From the cell containing the given text, extract its center point as (X, Y) coordinate. 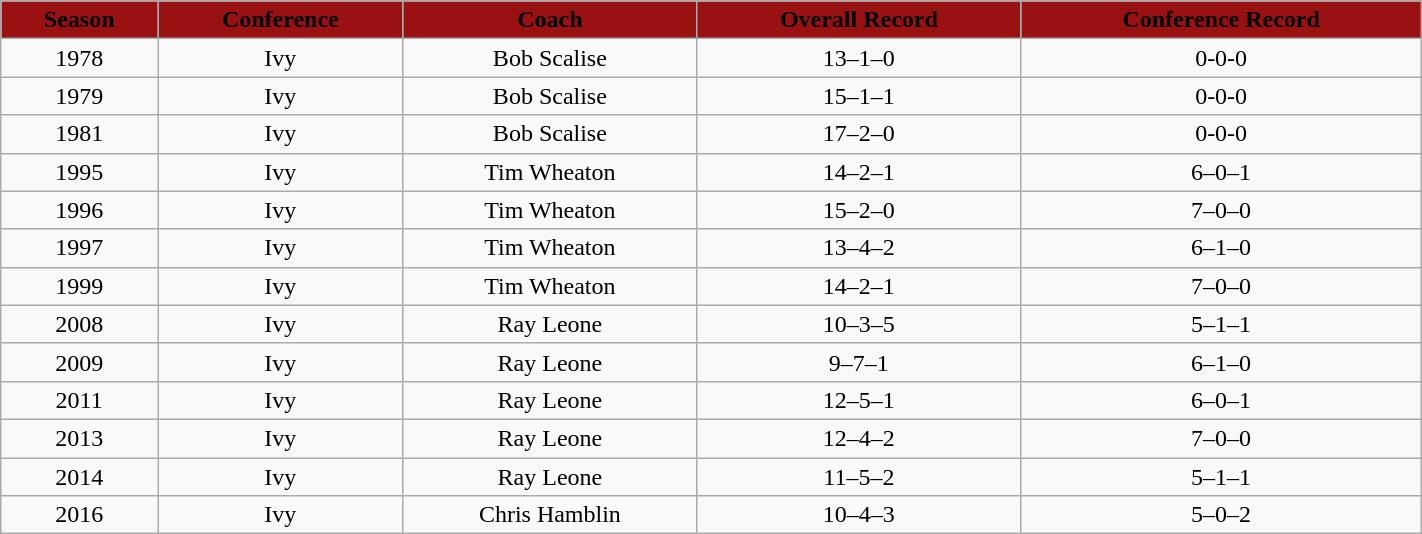
Coach (550, 20)
1996 (80, 210)
13–1–0 (859, 58)
12–5–1 (859, 400)
5–0–2 (1221, 515)
11–5–2 (859, 477)
2011 (80, 400)
Chris Hamblin (550, 515)
Season (80, 20)
1995 (80, 172)
15–2–0 (859, 210)
Overall Record (859, 20)
10–3–5 (859, 324)
2014 (80, 477)
1997 (80, 248)
12–4–2 (859, 438)
10–4–3 (859, 515)
15–1–1 (859, 96)
2016 (80, 515)
2008 (80, 324)
2013 (80, 438)
1978 (80, 58)
1999 (80, 286)
1979 (80, 96)
9–7–1 (859, 362)
Conference Record (1221, 20)
2009 (80, 362)
17–2–0 (859, 134)
1981 (80, 134)
13–4–2 (859, 248)
Conference (280, 20)
